Locate the cell with the specified text and output its [x, y] center coordinate. 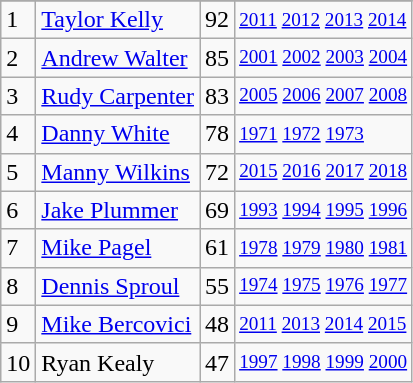
Manny Wilkins [118, 172]
83 [218, 96]
2011 2012 2013 2014 [324, 20]
1971 1972 1973 [324, 134]
2011 2013 2014 2015 [324, 324]
4 [18, 134]
1978 1979 1980 1981 [324, 248]
48 [218, 324]
7 [18, 248]
Mike Pagel [118, 248]
Dennis Sproul [118, 286]
Jake Plummer [118, 210]
61 [218, 248]
72 [218, 172]
1997 1998 1999 2000 [324, 362]
2015 2016 2017 2018 [324, 172]
55 [218, 286]
8 [18, 286]
Mike Bercovici [118, 324]
Taylor Kelly [118, 20]
6 [18, 210]
78 [218, 134]
9 [18, 324]
Ryan Kealy [118, 362]
Andrew Walter [118, 58]
2001 2002 2003 2004 [324, 58]
2 [18, 58]
5 [18, 172]
1974 1975 1976 1977 [324, 286]
3 [18, 96]
Danny White [118, 134]
47 [218, 362]
10 [18, 362]
2005 2006 2007 2008 [324, 96]
69 [218, 210]
Rudy Carpenter [118, 96]
92 [218, 20]
1 [18, 20]
1993 1994 1995 1996 [324, 210]
85 [218, 58]
